Output the (X, Y) coordinate of the center of the cell containing the given text.  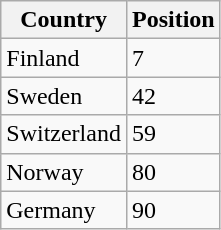
Finland (64, 58)
Sweden (64, 96)
Position (173, 20)
90 (173, 210)
80 (173, 172)
Switzerland (64, 134)
59 (173, 134)
Country (64, 20)
Germany (64, 210)
Norway (64, 172)
42 (173, 96)
7 (173, 58)
